Determine the [x, y] coordinate at the center of the cell enclosing the given text.  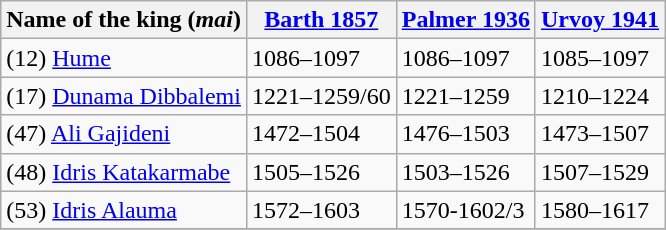
1473–1507 [600, 134]
1476–1503 [466, 134]
1221–1259/60 [321, 96]
Barth 1857 [321, 20]
1472–1504 [321, 134]
1570-1602/3 [466, 210]
(12) Hume [124, 58]
(48) Idris Katakarmabe [124, 172]
1210–1224 [600, 96]
Palmer 1936 [466, 20]
Urvoy 1941 [600, 20]
(17) Dunama Dibbalemi [124, 96]
1580–1617 [600, 210]
1085–1097 [600, 58]
1505–1526 [321, 172]
(47) Ali Gajideni [124, 134]
(53) Idris Alauma [124, 210]
1572–1603 [321, 210]
1507–1529 [600, 172]
1503–1526 [466, 172]
1221–1259 [466, 96]
Name of the king (mai) [124, 20]
